Determine the (X, Y) coordinate at the center of the cell enclosing the given text.  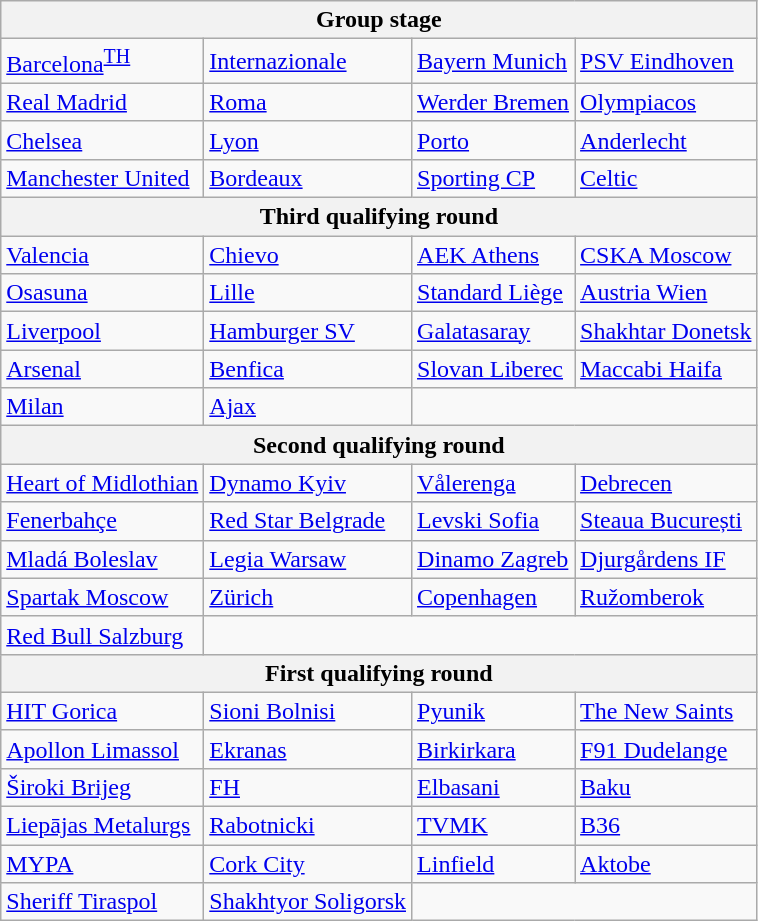
Linfield (494, 864)
Valencia (102, 255)
Steaua București (666, 521)
Bordeaux (308, 178)
Birkirkara (494, 749)
Apollon Limassol (102, 749)
Internazionale (308, 62)
Austria Wien (666, 293)
Real Madrid (102, 102)
Arsenal (102, 369)
Maccabi Haifa (666, 369)
Mladá Boleslav (102, 559)
Levski Sofia (494, 521)
Debrecen (666, 483)
Dinamo Zagreb (494, 559)
Slovan Liberec (494, 369)
Hamburger SV (308, 331)
Chelsea (102, 140)
Sporting CP (494, 178)
TVMK (494, 826)
Bayern Munich (494, 62)
Group stage (379, 20)
Zürich (308, 597)
Baku (666, 787)
Manchester United (102, 178)
Liverpool (102, 331)
Anderlecht (666, 140)
The New Saints (666, 711)
Standard Liège (494, 293)
Cork City (308, 864)
Milan (102, 407)
Werder Bremen (494, 102)
Roma (308, 102)
Fenerbahçe (102, 521)
Galatasaray (494, 331)
Sheriff Tiraspol (102, 902)
FH (308, 787)
Benfica (308, 369)
Shakhtar Donetsk (666, 331)
Copenhagen (494, 597)
Pyunik (494, 711)
Rabotnicki (308, 826)
BarcelonaTH (102, 62)
PSV Eindhoven (666, 62)
Osasuna (102, 293)
Olympiacos (666, 102)
Ekranas (308, 749)
Porto (494, 140)
Red Star Belgrade (308, 521)
Lille (308, 293)
CSKA Moscow (666, 255)
Aktobe (666, 864)
F91 Dudelange (666, 749)
Djurgårdens IF (666, 559)
Ajax (308, 407)
Red Bull Salzburg (102, 635)
MYPA (102, 864)
Elbasani (494, 787)
Shakhtyor Soligorsk (308, 902)
Široki Brijeg (102, 787)
Third qualifying round (379, 217)
Heart of Midlothian (102, 483)
First qualifying round (379, 673)
Spartak Moscow (102, 597)
Liepājas Metalurgs (102, 826)
Ružomberok (666, 597)
Vålerenga (494, 483)
Chievo (308, 255)
Second qualifying round (379, 445)
B36 (666, 826)
Legia Warsaw (308, 559)
Dynamo Kyiv (308, 483)
Lyon (308, 140)
Sioni Bolnisi (308, 711)
Celtic (666, 178)
HIT Gorica (102, 711)
AEK Athens (494, 255)
